From the cell containing the given text, extract its center point as (X, Y) coordinate. 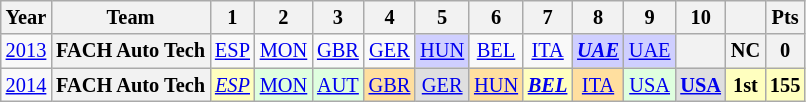
4 (390, 17)
NC (746, 51)
Pts (785, 17)
AUT (338, 85)
3 (338, 17)
10 (700, 17)
0 (785, 51)
2013 (26, 51)
5 (442, 17)
1 (232, 17)
155 (785, 85)
6 (496, 17)
9 (650, 17)
Year (26, 17)
8 (598, 17)
2014 (26, 85)
1st (746, 85)
7 (548, 17)
Team (130, 17)
2 (284, 17)
